Capture the cell that displays the provided text and extract its (x, y) central coordinate. 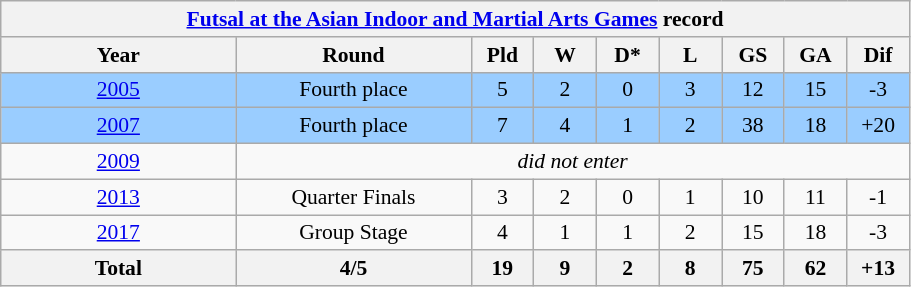
2013 (118, 197)
2005 (118, 90)
62 (816, 269)
5 (502, 90)
12 (754, 90)
Year (118, 55)
11 (816, 197)
2017 (118, 233)
7 (502, 126)
Round (354, 55)
Futsal at the Asian Indoor and Martial Arts Games record (456, 19)
19 (502, 269)
GA (816, 55)
W (566, 55)
+20 (878, 126)
did not enter (573, 162)
Dif (878, 55)
9 (566, 269)
Quarter Finals (354, 197)
L (690, 55)
8 (690, 269)
10 (754, 197)
4/5 (354, 269)
38 (754, 126)
Group Stage (354, 233)
Total (118, 269)
-1 (878, 197)
+13 (878, 269)
D* (628, 55)
GS (754, 55)
75 (754, 269)
2007 (118, 126)
Pld (502, 55)
2009 (118, 162)
